Extract the (X, Y) coordinate from the center of the cell holding the provided text.  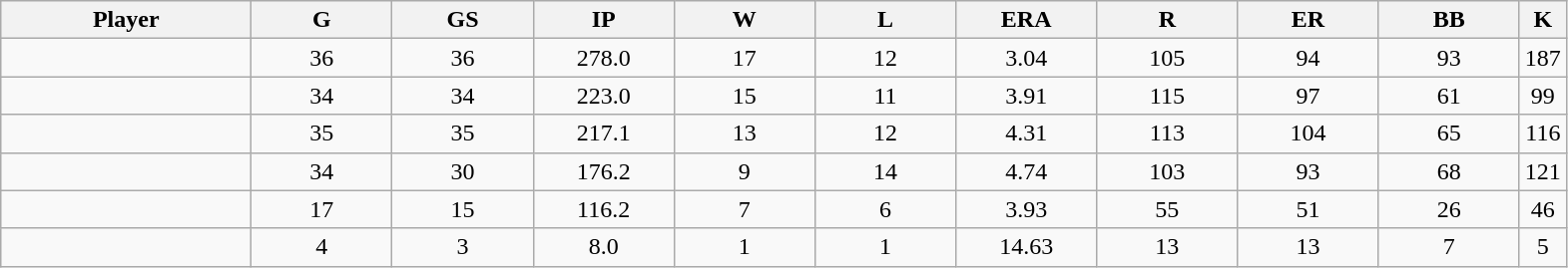
217.1 (603, 134)
14 (884, 171)
103 (1168, 171)
113 (1168, 134)
8.0 (603, 247)
278.0 (603, 58)
G (321, 20)
4.31 (1026, 134)
K (1543, 20)
68 (1449, 171)
55 (1168, 209)
116.2 (603, 209)
97 (1307, 96)
121 (1543, 171)
ER (1307, 20)
26 (1449, 209)
9 (745, 171)
105 (1168, 58)
116 (1543, 134)
4 (321, 247)
61 (1449, 96)
5 (1543, 247)
187 (1543, 58)
65 (1449, 134)
6 (884, 209)
30 (463, 171)
115 (1168, 96)
3.91 (1026, 96)
46 (1543, 209)
3.93 (1026, 209)
99 (1543, 96)
4.74 (1026, 171)
3.04 (1026, 58)
L (884, 20)
223.0 (603, 96)
R (1168, 20)
IP (603, 20)
ERA (1026, 20)
11 (884, 96)
W (745, 20)
176.2 (603, 171)
51 (1307, 209)
3 (463, 247)
GS (463, 20)
Player (126, 20)
BB (1449, 20)
94 (1307, 58)
104 (1307, 134)
14.63 (1026, 247)
